From the cell containing the given text, extract its center point as (X, Y) coordinate. 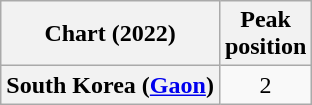
Peakposition (265, 34)
South Korea (Gaon) (110, 85)
2 (265, 85)
Chart (2022) (110, 34)
